Search for the cell housing the specified text and yield its (X, Y) center coordinate. 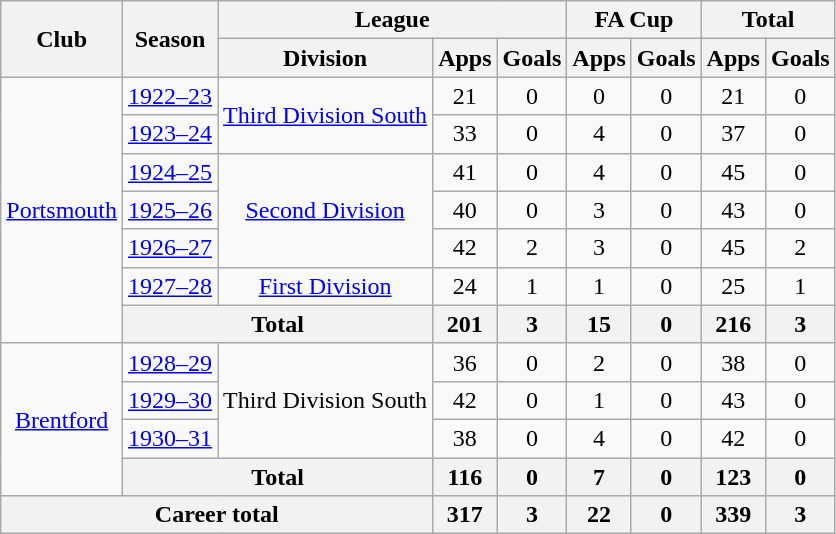
1926–27 (170, 248)
7 (599, 477)
1922–23 (170, 96)
Club (62, 39)
1923–24 (170, 134)
216 (733, 324)
1924–25 (170, 172)
15 (599, 324)
1925–26 (170, 210)
Season (170, 39)
24 (465, 286)
201 (465, 324)
36 (465, 362)
1930–31 (170, 438)
37 (733, 134)
Portsmouth (62, 210)
Division (326, 58)
123 (733, 477)
FA Cup (634, 20)
40 (465, 210)
Second Division (326, 210)
339 (733, 515)
Career total (217, 515)
1927–28 (170, 286)
First Division (326, 286)
Brentford (62, 419)
1928–29 (170, 362)
116 (465, 477)
1929–30 (170, 400)
317 (465, 515)
33 (465, 134)
25 (733, 286)
22 (599, 515)
League (392, 20)
41 (465, 172)
